Provide the (X, Y) coordinate of the cell's center where the given text is located.  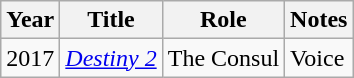
Voice (319, 58)
2017 (30, 58)
Title (111, 20)
The Consul (223, 58)
Role (223, 20)
Destiny 2 (111, 58)
Year (30, 20)
Notes (319, 20)
